Return the [X, Y] coordinate for the center point of the cell that contains the specified text.  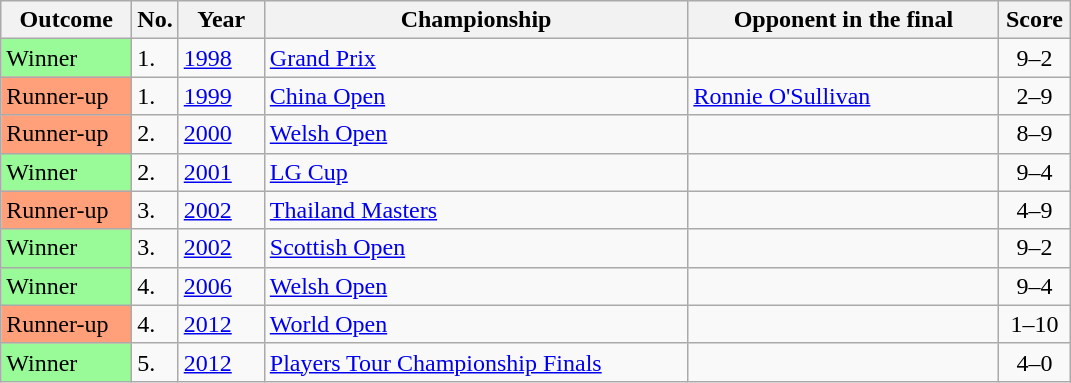
Grand Prix [476, 58]
Scottish Open [476, 248]
World Open [476, 324]
1–10 [1034, 324]
Ronnie O'Sullivan [844, 96]
4–9 [1034, 210]
2000 [221, 134]
Thailand Masters [476, 210]
2001 [221, 172]
1998 [221, 58]
LG Cup [476, 172]
No. [155, 20]
4–0 [1034, 362]
5. [155, 362]
Year [221, 20]
1999 [221, 96]
Championship [476, 20]
Players Tour Championship Finals [476, 362]
Score [1034, 20]
Outcome [66, 20]
China Open [476, 96]
8–9 [1034, 134]
Opponent in the final [844, 20]
2–9 [1034, 96]
2006 [221, 286]
